Output the (x, y) coordinate of the center of the cell containing the given text.  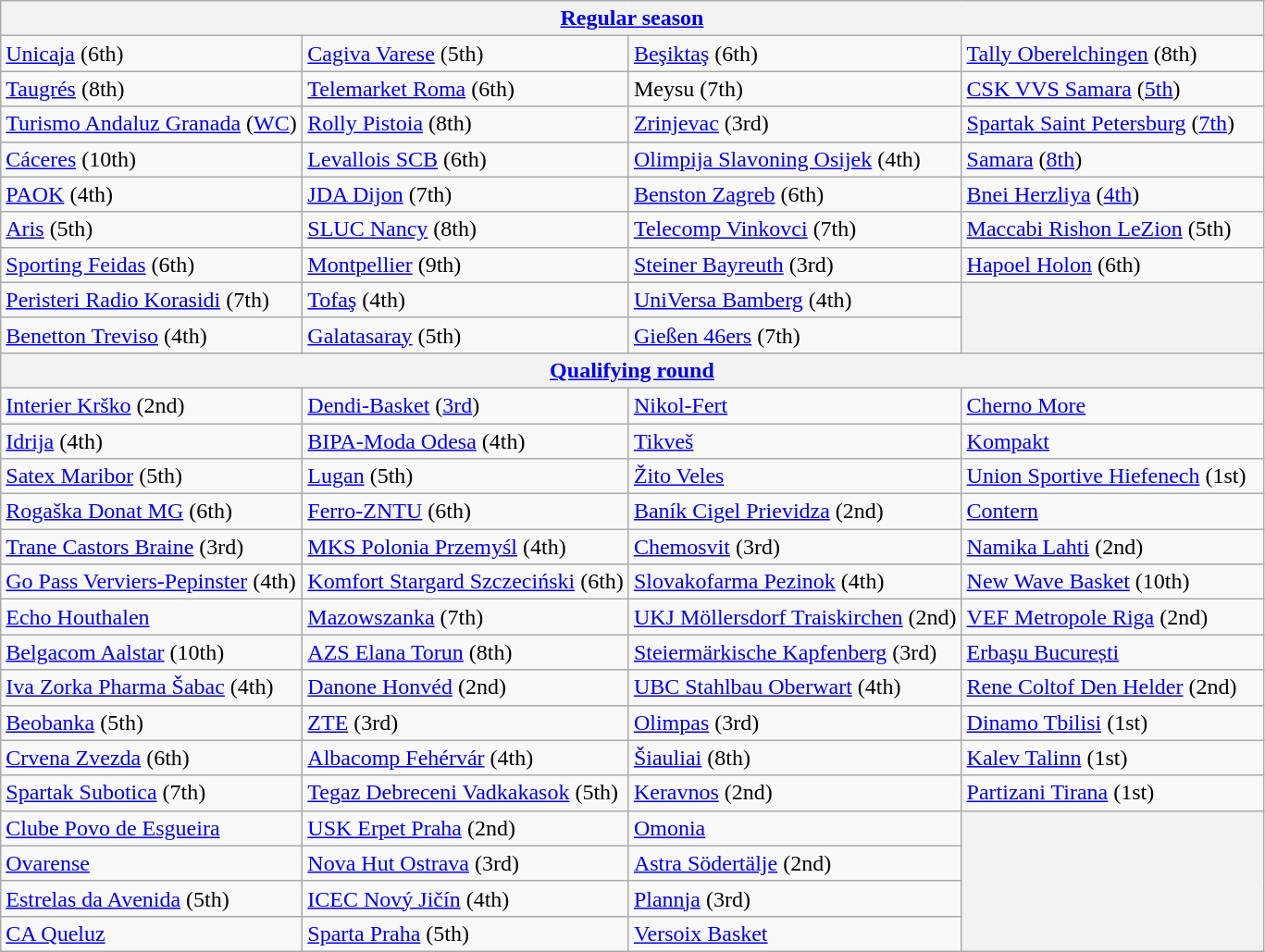
PAOK (4th) (152, 194)
Go Pass Verviers-Pepinster (4th) (152, 582)
Spartak Saint Petersburg (7th) (1112, 124)
UBC Stahlbau Oberwart (4th) (795, 687)
JDA Dijon (7th) (466, 194)
Estrelas da Avenida (5th) (152, 898)
Cáceres (10th) (152, 159)
Kompakt (1112, 441)
Clube Povo de Esgueira (152, 828)
Astra Södertälje (2nd) (795, 863)
Cherno More (1112, 405)
Telecomp Vinkovci (7th) (795, 229)
CA Queluz (152, 933)
Nikol-Fert (795, 405)
MKS Polonia Przemyśl (4th) (466, 547)
Iva Zorka Pharma Šabac (4th) (152, 687)
Gießen 46ers (7th) (795, 335)
Tofaş (4th) (466, 300)
Galatasaray (5th) (466, 335)
VEF Metropole Riga (2nd) (1112, 617)
ZTE (3rd) (466, 723)
Dinamo Tbilisi (1st) (1112, 723)
Nova Hut Ostrava (3rd) (466, 863)
SLUC Nancy (8th) (466, 229)
UniVersa Bamberg (4th) (795, 300)
Danone Honvéd (2nd) (466, 687)
Tikveš (795, 441)
Taugrés (8th) (152, 89)
Versoix Basket (795, 933)
Slovakofarma Pezinok (4th) (795, 582)
Tally Oberelchingen (8th) (1112, 54)
Albacomp Fehérvár (4th) (466, 758)
Mazowszanka (7th) (466, 617)
Olimpija Slavoning Osijek (4th) (795, 159)
Baník Cigel Prievidza (2nd) (795, 512)
Idrija (4th) (152, 441)
Keravnos (2nd) (795, 793)
Bnei Herzliya (4th) (1112, 194)
Olimpas (3rd) (795, 723)
Omonia (795, 828)
Beobanka (5th) (152, 723)
Dendi-Basket (3rd) (466, 405)
Steiner Bayreuth (3rd) (795, 265)
Lugan (5th) (466, 476)
Rogaška Donat MG (6th) (152, 512)
Interier Krško (2nd) (152, 405)
Sparta Praha (5th) (466, 933)
Trane Castors Braine (3rd) (152, 547)
CSK VVS Samara (5th) (1112, 89)
New Wave Basket (10th) (1112, 582)
Crvena Zvezda (6th) (152, 758)
Sporting Feidas (6th) (152, 265)
Union Sportive Hiefenech (1st) (1112, 476)
Partizani Tirana (1st) (1112, 793)
UKJ Möllersdorf Traiskirchen (2nd) (795, 617)
BIPA-Moda Odesa (4th) (466, 441)
Erbaşu București (1112, 652)
Ovarense (152, 863)
Plannja (3rd) (795, 898)
Rene Coltof Den Helder (2nd) (1112, 687)
Belgacom Aalstar (10th) (152, 652)
Satex Maribor (5th) (152, 476)
AZS Elana Torun (8th) (466, 652)
Namika Lahti (2nd) (1112, 547)
Benston Zagreb (6th) (795, 194)
ICEC Nový Jičín (4th) (466, 898)
Samara (8th) (1112, 159)
Benetton Treviso (4th) (152, 335)
Contern (1112, 512)
Komfort Stargard Szczeciński (6th) (466, 582)
Montpellier (9th) (466, 265)
Zrinjevac (3rd) (795, 124)
Maccabi Rishon LeZion (5th) (1112, 229)
Cagiva Varese (5th) (466, 54)
Tegaz Debreceni Vadkakasok (5th) (466, 793)
Echo Houthalen (152, 617)
Beşiktaş (6th) (795, 54)
Spartak Subotica (7th) (152, 793)
Qualifying round (632, 370)
Regular season (632, 19)
Steiermärkische Kapfenberg (3rd) (795, 652)
Meysu (7th) (795, 89)
Telemarket Roma (6th) (466, 89)
Levallois SCB (6th) (466, 159)
Ferro-ZNTU (6th) (466, 512)
Kalev Talinn (1st) (1112, 758)
Peristeri Radio Korasidi (7th) (152, 300)
Hapoel Holon (6th) (1112, 265)
Aris (5th) (152, 229)
Šiauliai (8th) (795, 758)
Rolly Pistoia (8th) (466, 124)
Unicaja (6th) (152, 54)
Žito Veles (795, 476)
USK Erpet Praha (2nd) (466, 828)
Turismo Andaluz Granada (WC) (152, 124)
Chemosvit (3rd) (795, 547)
